Provide the (X, Y) coordinate of the cell's center where the given text is located.  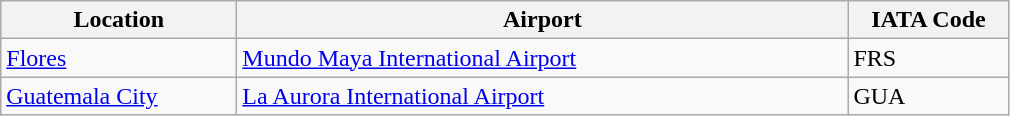
Airport (542, 20)
La Aurora International Airport (542, 96)
FRS (928, 58)
Location (119, 20)
Flores (119, 58)
Mundo Maya International Airport (542, 58)
GUA (928, 96)
Guatemala City (119, 96)
IATA Code (928, 20)
